Locate the cell with the specified text and output its [x, y] center coordinate. 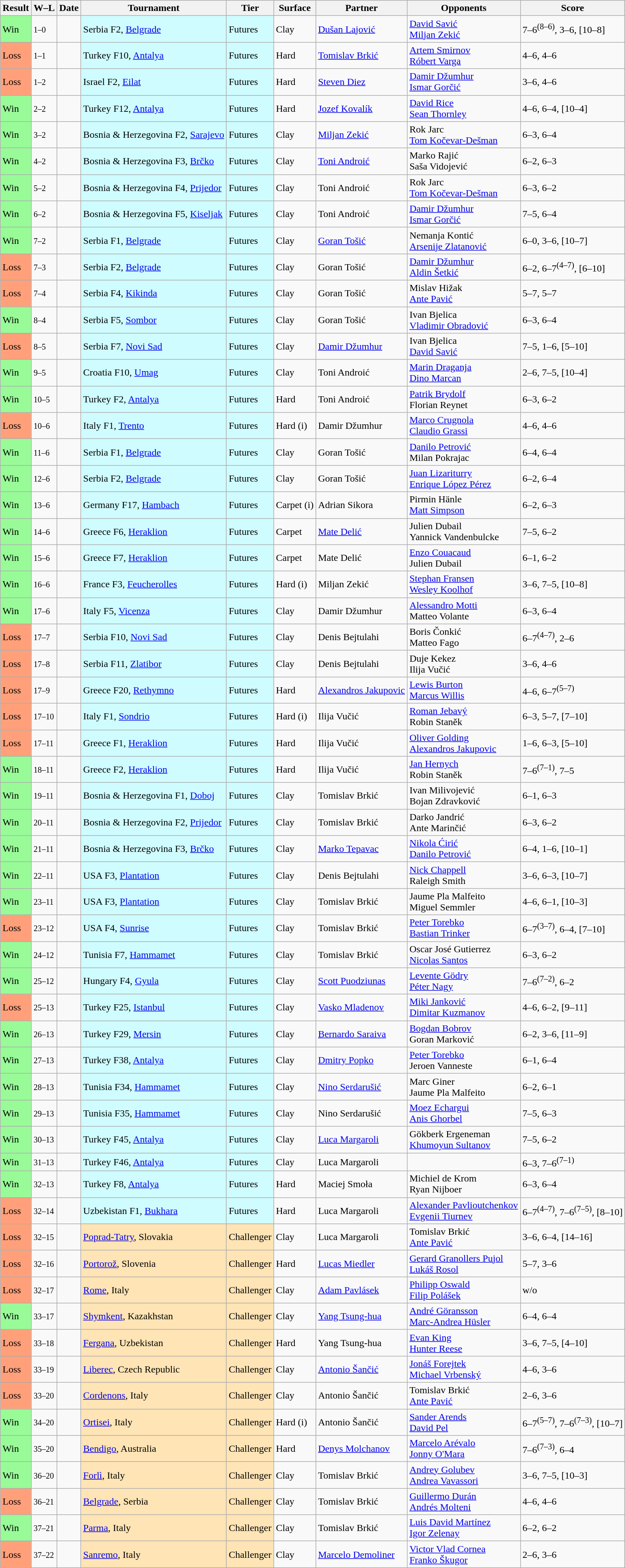
7–4 [44, 293]
Patrik Brydolf Florian Reynet [464, 399]
2–2 [44, 108]
Serbia F11, Zlatibor [154, 663]
Turkey F10, Antalya [154, 55]
14–6 [44, 532]
Sanremo, Italy [154, 1554]
Jozef Kovalík [361, 108]
7–5, 6–3 [573, 1113]
Stephan Fransen Wesley Koolhof [464, 584]
7–5, 1–6, [5–10] [573, 346]
Ortisei, Italy [154, 1422]
Boris Čonkić Matteo Fago [464, 637]
28–13 [44, 1087]
3–6, 6–3, [10–7] [573, 875]
6–1, 6–3 [573, 796]
Serbia F4, Kikinda [154, 293]
Shymkent, Kazakhstan [154, 1316]
3–6, 7–5, [4–10] [573, 1343]
30–13 [44, 1140]
Damir Džumhur Aldin Šetkić [464, 267]
Croatia F10, Umag [154, 373]
Nikola Ćirić Danilo Petrović [464, 849]
2–6, 7–5, [10–4] [573, 373]
15–6 [44, 558]
France F3, Feucherolles [154, 584]
Artem Smirnov Róbert Varga [464, 55]
22–11 [44, 875]
Bernardo Saraiva [361, 1034]
9–5 [44, 373]
Turkey F12, Antalya [154, 108]
6–2 [44, 214]
Turkey F25, Istanbul [154, 1007]
Victor Vlad Cornea Franko Škugor [464, 1554]
3–6, 7–5, [10–8] [573, 584]
13–6 [44, 505]
23–12 [44, 928]
Scott Puodziunas [361, 981]
Bosnia & Herzegovina F5, Kiseljak [154, 214]
Turkey F45, Antalya [154, 1140]
32–13 [44, 1184]
Marko Rajić Saša Vidojević [464, 161]
6–4, 1–6, [10–1] [573, 849]
Roman Jebavý Robin Staněk [464, 716]
Israel F2, Eilat [154, 82]
Bosnia & Herzegovina F1, Doboj [154, 796]
21–11 [44, 849]
6–1, 6–4 [573, 1060]
Duje Kekez Ilija Vučić [464, 663]
Jonáš Forejtek Michael Vrbenský [464, 1369]
Juan Lizariturry Enrique López Pérez [464, 479]
Julien Dubail Yannick Vandenbulcke [464, 532]
Marcelo Demoliner [361, 1554]
6–2, 6–1 [573, 1087]
32–16 [44, 1263]
Ivan Milivojević Bojan Zdravković [464, 796]
André Göransson Marc-Andrea Hüsler [464, 1316]
Lewis Burton Marcus Willis [464, 690]
Greece F2, Heraklion [154, 770]
David Rice Sean Thornley [464, 108]
Greece F7, Heraklion [154, 558]
7–3 [44, 267]
Peter Torebko Bastian Trinker [464, 928]
Serbia F7, Novi Sad [154, 346]
Germany F17, Hambach [154, 505]
24–12 [44, 954]
Jan Hernych Robin Staněk [464, 770]
Bosnia & Herzegovina F2, Sarajevo [154, 135]
Greece F1, Heraklion [154, 743]
Portorož, Slovenia [154, 1263]
Tournament [154, 8]
Gerard Granollers Pujol Lukáš Rosol [464, 1263]
Greece F6, Heraklion [154, 532]
1–0 [44, 29]
36–20 [44, 1475]
17–7 [44, 637]
Oliver Golding Alexandros Jakupovic [464, 743]
Date [69, 8]
Evan King Hunter Reese [464, 1343]
Serbia F5, Sombor [154, 319]
5–7, 5–7 [573, 293]
Tunisia F35, Hammamet [154, 1113]
w/o [573, 1290]
Andrey Golubev Andrea Vavassori [464, 1475]
Italy F5, Vicenza [154, 610]
Tunisia F34, Hammamet [154, 1087]
4–6, 6–1, [10–3] [573, 901]
David Savić Miljan Zekić [464, 29]
19–11 [44, 796]
33–20 [44, 1396]
Sander Arends David Pel [464, 1422]
Miki Janković Dimitar Kuzmanov [464, 1007]
USA F4, Sunrise [154, 928]
11–6 [44, 452]
Marc Giner Jaume Pla Malfeito [464, 1087]
Denys Molchanov [361, 1449]
37–22 [44, 1554]
3–2 [44, 135]
Turkey F46, Antalya [154, 1162]
Score [573, 8]
Dmitry Popko [361, 1060]
Turkey F8, Antalya [154, 1184]
20–11 [44, 823]
Luis David Martínez Igor Zelenay [464, 1528]
Levente Gödry Péter Nagy [464, 981]
5–2 [44, 188]
Surface [295, 8]
Moez Echargui Anis Ghorbel [464, 1113]
6–2, 3–6, [11–9] [573, 1034]
7–6(7–1), 7–5 [573, 770]
36–21 [44, 1501]
Fergana, Uzbekistan [154, 1343]
6–3, 5–7, [7–10] [573, 716]
Marko Tepavac [361, 849]
Result [16, 8]
33–18 [44, 1343]
Belgrade, Serbia [154, 1501]
Alexandros Jakupovic [361, 690]
6–2, 6–7(4–7), [6–10] [573, 267]
Bosnia & Herzegovina F2, Prijedor [154, 823]
Cordenons, Italy [154, 1396]
1–6, 6–3, [5–10] [573, 743]
Lucas Miedler [361, 1263]
Steven Diez [361, 82]
7–6(7–3), 6–4 [573, 1449]
25–13 [44, 1007]
32–15 [44, 1237]
Parma, Italy [154, 1528]
17–10 [44, 716]
Enzo Couacaud Julien Dubail [464, 558]
7–6(8–6), 3–6, [10–8] [573, 29]
16–6 [44, 584]
3–6, 6–4, [14–16] [573, 1237]
Alexander Pavlioutchenkov Evgenii Tiurnev [464, 1210]
Dušan Lajović [361, 29]
10–6 [44, 426]
6–2, 6–4 [573, 479]
Carpet (i) [295, 505]
12–6 [44, 479]
7–5, 6–4 [573, 214]
Rome, Italy [154, 1290]
Oscar José Gutierrez Nicolas Santos [464, 954]
Adam Pavlásek [361, 1290]
6–0, 3–6, [10–7] [573, 241]
7–2 [44, 241]
5–7, 3–6 [573, 1263]
18–11 [44, 770]
Serbia F10, Novi Sad [154, 637]
33–19 [44, 1369]
Mislav Hižak Ante Pavić [464, 293]
34–20 [44, 1422]
17–9 [44, 690]
Hungary F4, Gyula [154, 981]
1–2 [44, 82]
8–4 [44, 319]
6–2, 6–2 [573, 1528]
Peter Torebko Jeroen Vanneste [464, 1060]
4–6, 6–4, [10–4] [573, 108]
Maciej Smoła [361, 1184]
6–3, 7–6(7–1) [573, 1162]
4–6, 3–6 [573, 1369]
37–21 [44, 1528]
6–7(3–7), 6–4, [7–10] [573, 928]
Uzbekistan F1, Bukhara [154, 1210]
Turkey F38, Antalya [154, 1060]
Philipp Oswald Filip Polášek [464, 1290]
Guillermo Durán Andrés Molteni [464, 1501]
Bogdan Bobrov Goran Marković [464, 1034]
Michiel de Krom Ryan Nijboer [464, 1184]
Turkey F29, Mersin [154, 1034]
Alessandro Motti Matteo Volante [464, 610]
Forlì, Italy [154, 1475]
Italy F1, Sondrio [154, 716]
31–13 [44, 1162]
6–1, 6–2 [573, 558]
3–6, 7–5, [10–3] [573, 1475]
Marin Draganja Dino Marcan [464, 373]
32–17 [44, 1290]
23–11 [44, 901]
Marco Crugnola Claudio Grassi [464, 426]
4–6, 6–7(5–7) [573, 690]
Nemanja Kontić Arsenije Zlatanović [464, 241]
10–5 [44, 399]
Vasko Mladenov [361, 1007]
Jaume Pla Malfeito Miguel Semmler [464, 901]
Tunisia F7, Hammamet [154, 954]
Tier [250, 8]
Greece F20, Rethymno [154, 690]
8–5 [44, 346]
Marcelo Arévalo Jonny O'Mara [464, 1449]
Poprad-Tatry, Slovakia [154, 1237]
Gökberk Ergeneman Khumoyun Sultanov [464, 1140]
Nick Chappell Raleigh Smith [464, 875]
25–12 [44, 981]
26–13 [44, 1034]
Darko Jandrić Ante Marinčić [464, 823]
35–20 [44, 1449]
17–8 [44, 663]
Turkey F2, Antalya [154, 399]
27–13 [44, 1060]
Pirmin Hänle Matt Simpson [464, 505]
Danilo Petrović Milan Pokrajac [464, 452]
Adrian Sikora [361, 505]
Italy F1, Trento [154, 426]
1–1 [44, 55]
Opponents [464, 8]
W–L [44, 8]
Ivan Bjelica David Savić [464, 346]
6–7(4–7), 2–6 [573, 637]
17–11 [44, 743]
Partner [361, 8]
6–7(5–7), 7–6(7–3), [10–7] [573, 1422]
33–17 [44, 1316]
32–14 [44, 1210]
29–13 [44, 1113]
Bosnia & Herzegovina F4, Prijedor [154, 188]
17–6 [44, 610]
6–7(4–7), 7–6(7–5), [8–10] [573, 1210]
Ivan Bjelica Vladimir Obradović [464, 319]
4–2 [44, 161]
Bendigo, Australia [154, 1449]
7–6(7–2), 6–2 [573, 981]
Liberec, Czech Republic [154, 1369]
4–6, 6–2, [9–11] [573, 1007]
